Return the [x, y] coordinate for the center point of the cell that contains the specified text.  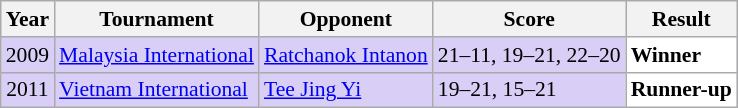
Tee Jing Yi [346, 90]
Winner [682, 55]
Malaysia International [156, 55]
Opponent [346, 19]
Vietnam International [156, 90]
2011 [28, 90]
Ratchanok Intanon [346, 55]
Tournament [156, 19]
Year [28, 19]
Score [530, 19]
Result [682, 19]
21–11, 19–21, 22–20 [530, 55]
Runner-up [682, 90]
19–21, 15–21 [530, 90]
2009 [28, 55]
